Extract the [x, y] coordinate from the center of the cell holding the provided text.  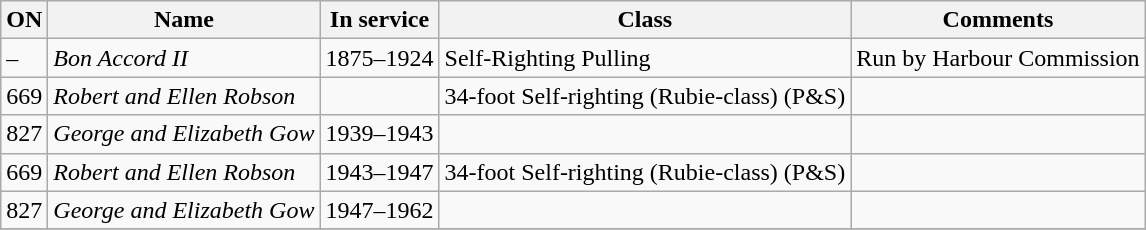
– [24, 58]
1947–1962 [380, 210]
1943–1947 [380, 172]
In service [380, 20]
Bon Accord II [184, 58]
Name [184, 20]
Self-Righting Pulling [645, 58]
1875–1924 [380, 58]
Class [645, 20]
1939–1943 [380, 134]
Run by Harbour Commission [998, 58]
Comments [998, 20]
ON [24, 20]
